Provide the [X, Y] coordinate of the cell's center where the given text is located.  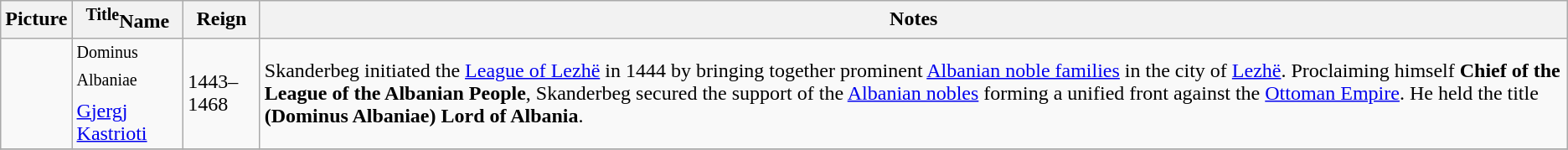
Reign [222, 20]
Dominus AlbaniaeGjergj Kastrioti [127, 93]
Notes [913, 20]
TitleName [127, 20]
1443–1468 [222, 93]
Picture [37, 20]
